Output the [x, y] coordinate of the center of the cell containing the given text.  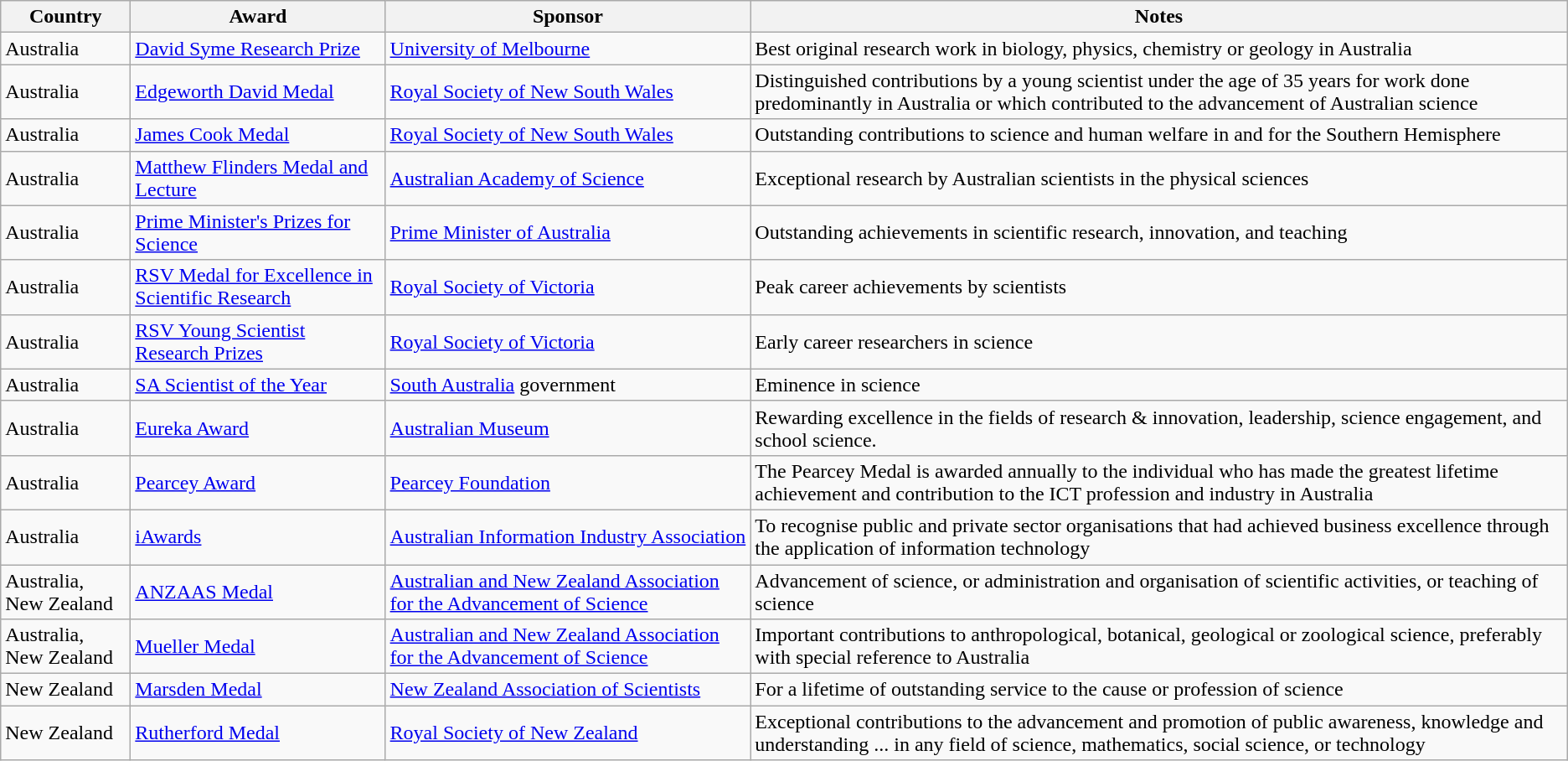
Matthew Flinders Medal and Lecture [258, 178]
Award [258, 17]
Australian Museum [568, 427]
Australian Academy of Science [568, 178]
New Zealand Association of Scientists [568, 690]
South Australia government [568, 385]
Australian Information Industry Association [568, 536]
For a lifetime of outstanding service to the cause or profession of science [1159, 690]
Prime Minister of Australia [568, 233]
Best original research work in biology, physics, chemistry or geology in Australia [1159, 49]
Important contributions to anthropological, botanical, geological or zoological science, preferably with special reference to Australia [1159, 647]
Mueller Medal [258, 647]
RSV Medal for Excellence in Scientific Research [258, 287]
Exceptional research by Australian scientists in the physical sciences [1159, 178]
Edgeworth David Medal [258, 92]
SA Scientist of the Year [258, 385]
University of Melbourne [568, 49]
Sponsor [568, 17]
Outstanding contributions to science and human welfare in and for the Southern Hemisphere [1159, 135]
RSV Young Scientist Research Prizes [258, 342]
Rewarding excellence in the fields of research & innovation, leadership, science engagement, and school science. [1159, 427]
Country [65, 17]
Pearcey Award [258, 483]
David Syme Research Prize [258, 49]
Rutherford Medal [258, 733]
Pearcey Foundation [568, 483]
Advancement of science, or administration and organisation of scientific activities, or teaching of science [1159, 592]
Royal Society of New Zealand [568, 733]
Peak career achievements by scientists [1159, 287]
iAwards [258, 536]
Notes [1159, 17]
Eminence in science [1159, 385]
Early career researchers in science [1159, 342]
Eureka Award [258, 427]
James Cook Medal [258, 135]
Outstanding achievements in scientific research, innovation, and teaching [1159, 233]
Marsden Medal [258, 690]
Prime Minister's Prizes for Science [258, 233]
To recognise public and private sector organisations that had achieved business excellence through the application of information technology [1159, 536]
ANZAAS Medal [258, 592]
